For the text-containing cell, return its midpoint in (x, y) coordinate format. 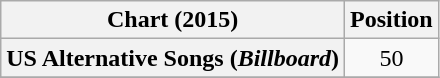
US Alternative Songs (Billboard) (173, 58)
Chart (2015) (173, 20)
Position (392, 20)
50 (392, 58)
